Output the (X, Y) coordinate of the center of the cell containing the given text.  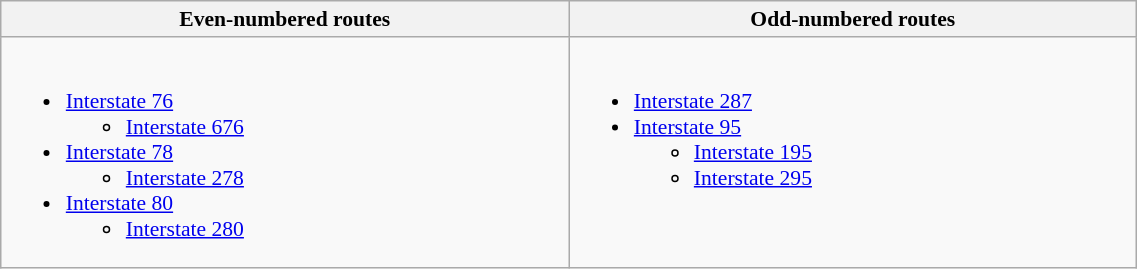
Interstate 76 Interstate 676 Interstate 78 Interstate 278 Interstate 80 Interstate 280 (285, 153)
Even-numbered routes (285, 19)
Interstate 287 Interstate 95 Interstate 195 Interstate 295 (853, 153)
Odd-numbered routes (853, 19)
